From the cell containing the given text, extract its center point as [x, y] coordinate. 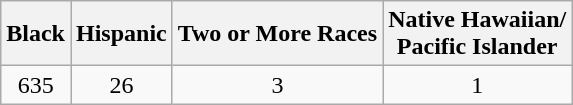
Hispanic [121, 34]
Native Hawaiian/Pacific Islander [478, 34]
3 [277, 85]
Two or More Races [277, 34]
Black [36, 34]
635 [36, 85]
26 [121, 85]
1 [478, 85]
